For the text-containing cell, return its midpoint in [X, Y] coordinate format. 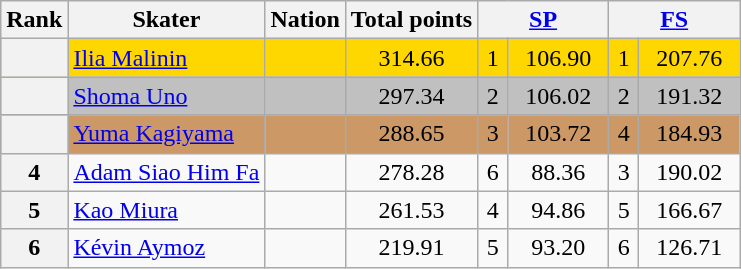
Yuma Kagiyama [166, 134]
314.66 [411, 58]
297.34 [411, 96]
261.53 [411, 210]
88.36 [558, 172]
SP [544, 20]
288.65 [411, 134]
FS [674, 20]
106.02 [558, 96]
103.72 [558, 134]
94.86 [558, 210]
Adam Siao Him Fa [166, 172]
126.71 [690, 248]
Total points [411, 20]
Nation [305, 20]
190.02 [690, 172]
184.93 [690, 134]
207.76 [690, 58]
Rank [34, 20]
219.91 [411, 248]
Kao Miura [166, 210]
106.90 [558, 58]
Shoma Uno [166, 96]
93.20 [558, 248]
Skater [166, 20]
191.32 [690, 96]
166.67 [690, 210]
Ilia Malinin [166, 58]
Kévin Aymoz [166, 248]
278.28 [411, 172]
